Return the [X, Y] coordinate for the center point of the cell that contains the specified text.  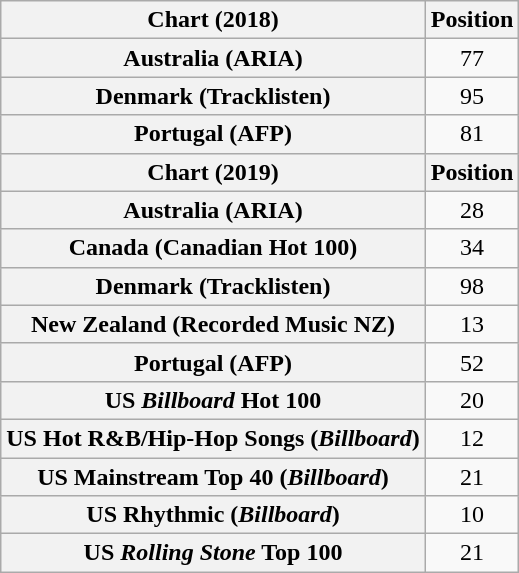
95 [472, 96]
Canada (Canadian Hot 100) [213, 248]
13 [472, 324]
Chart (2018) [213, 20]
US Rolling Stone Top 100 [213, 553]
20 [472, 400]
New Zealand (Recorded Music NZ) [213, 324]
77 [472, 58]
34 [472, 248]
12 [472, 438]
10 [472, 515]
28 [472, 210]
US Hot R&B/Hip-Hop Songs (Billboard) [213, 438]
US Mainstream Top 40 (Billboard) [213, 477]
52 [472, 362]
81 [472, 134]
US Rhythmic (Billboard) [213, 515]
Chart (2019) [213, 172]
US Billboard Hot 100 [213, 400]
98 [472, 286]
